Return (X, Y) of the center of cell containing provided text 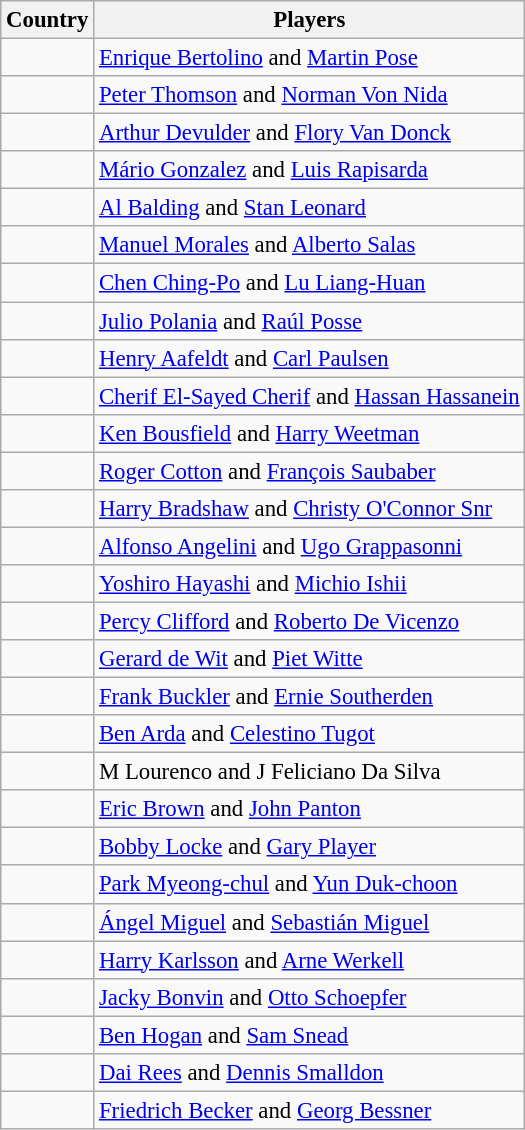
Arthur Devulder and Flory Van Donck (310, 133)
Harry Karlsson and Arne Werkell (310, 960)
Al Balding and Stan Leonard (310, 208)
Cherif El-Sayed Cherif and Hassan Hassanein (310, 396)
Alfonso Angelini and Ugo Grappasonni (310, 546)
Percy Clifford and Roberto De Vicenzo (310, 621)
Manuel Morales and Alberto Salas (310, 245)
Players (310, 20)
Ben Hogan and Sam Snead (310, 1035)
Ken Bousfield and Harry Weetman (310, 433)
Julio Polania and Raúl Posse (310, 321)
M Lourenco and J Feliciano Da Silva (310, 772)
Park Myeong-chul and Yun Duk-choon (310, 885)
Peter Thomson and Norman Von Nida (310, 95)
Country (48, 20)
Yoshiro Hayashi and Michio Ishii (310, 584)
Gerard de Wit and Piet Witte (310, 659)
Jacky Bonvin and Otto Schoepfer (310, 997)
Ángel Miguel and Sebastián Miguel (310, 922)
Dai Rees and Dennis Smalldon (310, 1073)
Frank Buckler and Ernie Southerden (310, 697)
Henry Aafeldt and Carl Paulsen (310, 358)
Friedrich Becker and Georg Bessner (310, 1110)
Enrique Bertolino and Martin Pose (310, 58)
Mário Gonzalez and Luis Rapisarda (310, 170)
Eric Brown and John Panton (310, 809)
Ben Arda and Celestino Tugot (310, 734)
Harry Bradshaw and Christy O'Connor Snr (310, 509)
Roger Cotton and François Saubaber (310, 471)
Bobby Locke and Gary Player (310, 847)
Chen Ching-Po and Lu Liang-Huan (310, 283)
